Extract the (X, Y) coordinate from the center of the cell holding the provided text.  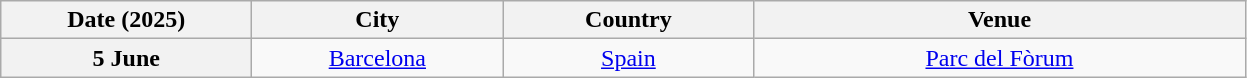
5 June (126, 58)
Country (628, 20)
City (378, 20)
Spain (628, 58)
Parc del Fòrum (1000, 58)
Barcelona (378, 58)
Venue (1000, 20)
Date (2025) (126, 20)
